Output the [X, Y] coordinate of the center of the cell containing the given text.  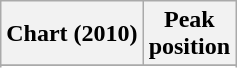
Peakposition [189, 34]
Chart (2010) [72, 34]
